Detect which cell encompasses the target text, then output its (x, y) center coordinate. 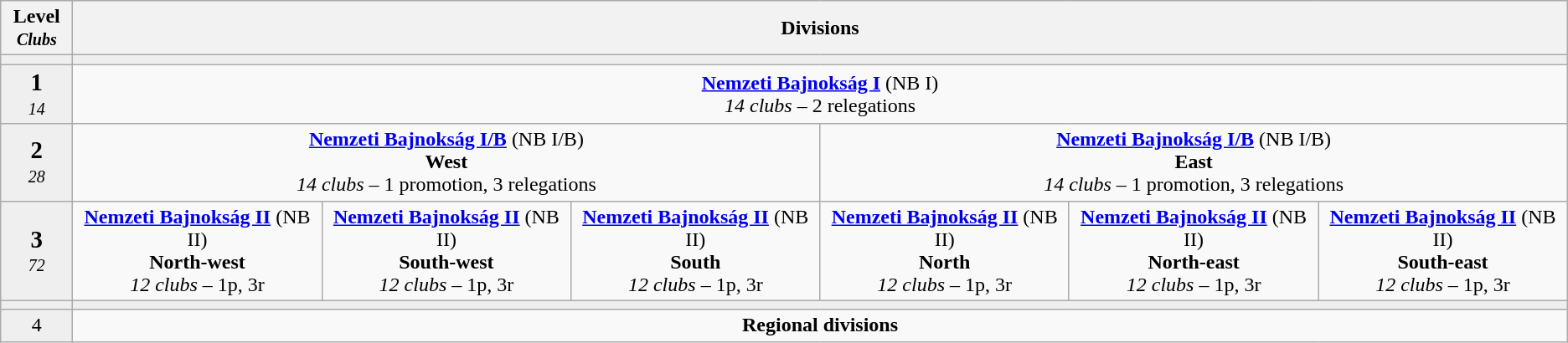
Nemzeti Bajnokság II (NB II)North-east12 clubs – 1p, 3r (1193, 251)
LevelClubs (37, 28)
Nemzeti Bajnokság II (NB II)North12 clubs – 1p, 3r (945, 251)
Nemzeti Bajnokság II (NB II)South-east12 clubs – 1p, 3r (1442, 251)
114 (37, 94)
Nemzeti Bajnokság II (NB II)South12 clubs – 1p, 3r (695, 251)
Nemzeti Bajnokság I/B (NB I/B)East14 clubs – 1 promotion, 3 relegations (1194, 162)
Nemzeti Bajnokság I/B (NB I/B)West14 clubs – 1 promotion, 3 relegations (446, 162)
372 (37, 251)
228 (37, 162)
4 (37, 325)
Divisions (820, 28)
Nemzeti Bajnokság I (NB I)14 clubs – 2 relegations (820, 94)
Regional divisions (820, 325)
Nemzeti Bajnokság II (NB II)South-west12 clubs – 1p, 3r (446, 251)
Nemzeti Bajnokság II (NB II)North-west12 clubs – 1p, 3r (198, 251)
